Capture the cell that displays the provided text and extract its (X, Y) central coordinate. 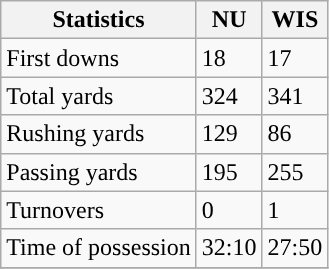
NU (229, 20)
32:10 (229, 248)
Turnovers (99, 210)
255 (295, 172)
Passing yards (99, 172)
17 (295, 58)
First downs (99, 58)
1 (295, 210)
18 (229, 58)
Total yards (99, 96)
Statistics (99, 20)
195 (229, 172)
WIS (295, 20)
341 (295, 96)
Time of possession (99, 248)
324 (229, 96)
27:50 (295, 248)
0 (229, 210)
129 (229, 134)
86 (295, 134)
Rushing yards (99, 134)
